Detect which cell encompasses the target text, then output its (X, Y) center coordinate. 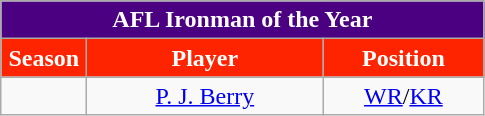
Position (404, 58)
AFL Ironman of the Year (242, 20)
P. J. Berry (205, 96)
Player (205, 58)
Season (44, 58)
WR/KR (404, 96)
